Find where the given text appears and provide that cell's center as [X, Y] coordinate. 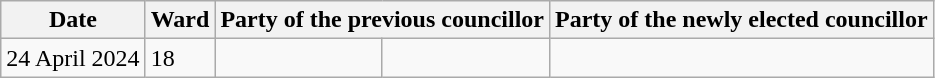
Party of the previous councillor [382, 20]
Date [73, 20]
24 April 2024 [73, 58]
Ward [180, 20]
18 [180, 58]
Party of the newly elected councillor [741, 20]
